Search for the cell housing the specified text and yield its (x, y) center coordinate. 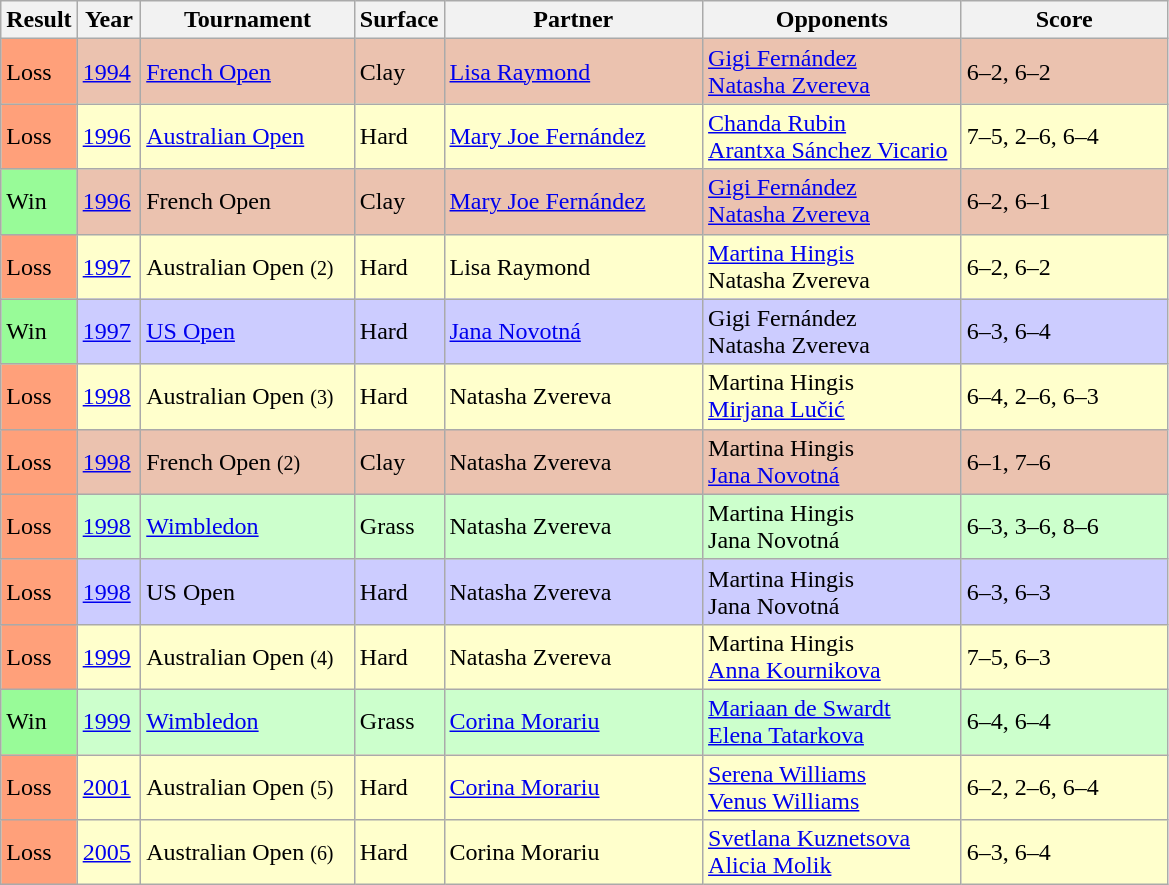
Martina Hingis Anna Kournikova (832, 656)
Australian Open (6) (248, 852)
6–2, 6–1 (1064, 202)
6–4, 6–4 (1064, 722)
7–5, 2–6, 6–4 (1064, 136)
Score (1064, 20)
Partner (574, 20)
Svetlana Kuznetsova Alicia Molik (832, 852)
Jana Novotná (574, 332)
Year (109, 20)
Martina Hingis Natasha Zvereva (832, 266)
Australian Open (2) (248, 266)
Opponents (832, 20)
Tournament (248, 20)
6–3, 3–6, 8–6 (1064, 526)
Chanda Rubin Arantxa Sánchez Vicario (832, 136)
6–4, 2–6, 6–3 (1064, 396)
Australian Open (5) (248, 786)
Result (39, 20)
Surface (399, 20)
2001 (109, 786)
Serena Williams Venus Williams (832, 786)
6–3, 6–3 (1064, 592)
6–2, 2–6, 6–4 (1064, 786)
Mariaan de Swardt Elena Tatarkova (832, 722)
Australian Open (248, 136)
6–1, 7–6 (1064, 462)
Australian Open (3) (248, 396)
Australian Open (4) (248, 656)
7–5, 6–3 (1064, 656)
1994 (109, 72)
French Open (2) (248, 462)
2005 (109, 852)
Martina Hingis Mirjana Lučić (832, 396)
